Extract the (x, y) coordinate from the center of the cell holding the provided text.  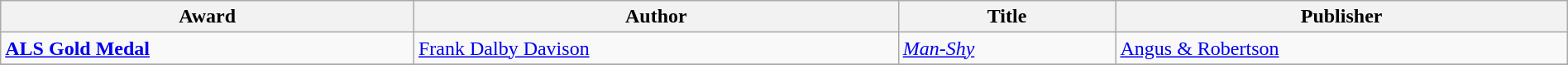
ALS Gold Medal (208, 48)
Author (656, 17)
Man-Shy (1007, 48)
Frank Dalby Davison (656, 48)
Title (1007, 17)
Publisher (1341, 17)
Angus & Robertson (1341, 48)
Award (208, 17)
